Return [X, Y] of the center of cell containing provided text 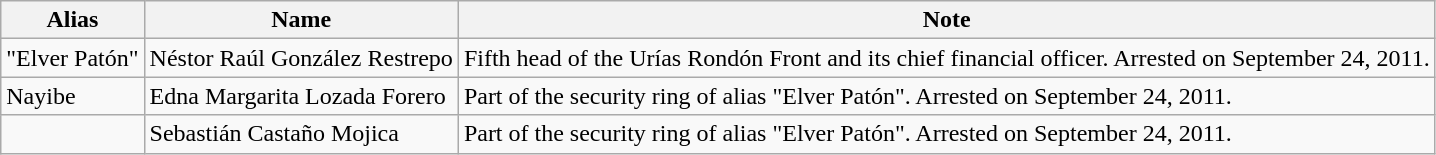
Nayibe [72, 96]
Edna Margarita Lozada Forero [301, 96]
"Elver Patón" [72, 58]
Fifth head of the Urías Rondón Front and its chief financial officer. Arrested on September 24, 2011. [946, 58]
Alias [72, 20]
Néstor Raúl González Restrepo [301, 58]
Sebastián Castaño Mojica [301, 134]
Note [946, 20]
Name [301, 20]
